Scan for the cell matching the given text and deliver its (X, Y) coordinate at center. 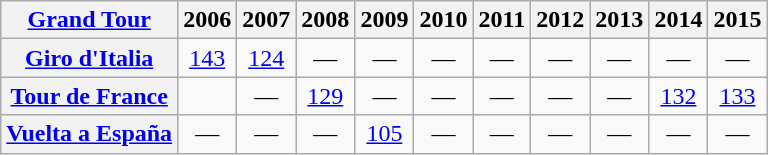
2012 (560, 20)
105 (384, 134)
2008 (326, 20)
129 (326, 96)
Tour de France (90, 96)
2007 (266, 20)
Vuelta a España (90, 134)
2015 (738, 20)
2010 (444, 20)
133 (738, 96)
132 (678, 96)
2014 (678, 20)
124 (266, 58)
Giro d'Italia (90, 58)
143 (208, 58)
2011 (502, 20)
2009 (384, 20)
Grand Tour (90, 20)
2006 (208, 20)
2013 (620, 20)
